Capture the cell that displays the provided text and extract its [x, y] central coordinate. 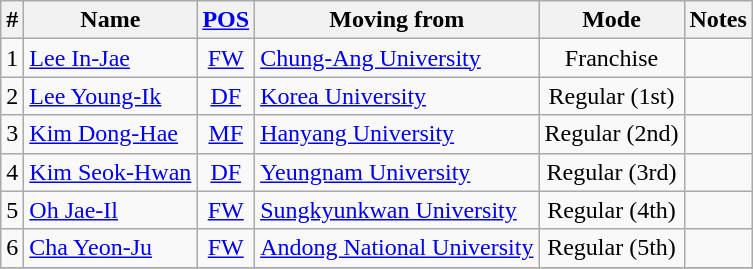
Regular (4th) [612, 210]
Kim Dong-Hae [110, 134]
Hanyang University [397, 134]
Notes [718, 20]
4 [12, 172]
3 [12, 134]
Korea University [397, 96]
Moving from [397, 20]
Sungkyunkwan University [397, 210]
Lee Young-Ik [110, 96]
Mode [612, 20]
Name [110, 20]
6 [12, 248]
Oh Jae-Il [110, 210]
Regular (5th) [612, 248]
Yeungnam University [397, 172]
# [12, 20]
Regular (2nd) [612, 134]
Franchise [612, 58]
Chung-Ang University [397, 58]
Regular (1st) [612, 96]
POS [226, 20]
Regular (3rd) [612, 172]
1 [12, 58]
2 [12, 96]
Andong National University [397, 248]
Lee In-Jae [110, 58]
Cha Yeon-Ju [110, 248]
5 [12, 210]
Kim Seok-Hwan [110, 172]
MF [226, 134]
